Capture the cell that displays the provided text and extract its (x, y) central coordinate. 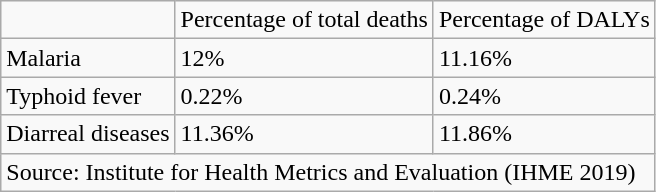
11.36% (304, 134)
Diarreal diseases (88, 134)
Percentage of DALYs (544, 20)
Percentage of total deaths (304, 20)
Typhoid fever (88, 96)
11.86% (544, 134)
Malaria (88, 58)
12% (304, 58)
Source: Institute for Health Metrics and Evaluation (IHME 2019) (328, 172)
0.24% (544, 96)
11.16% (544, 58)
0.22% (304, 96)
